For the text-containing cell, return its midpoint in (X, Y) coordinate format. 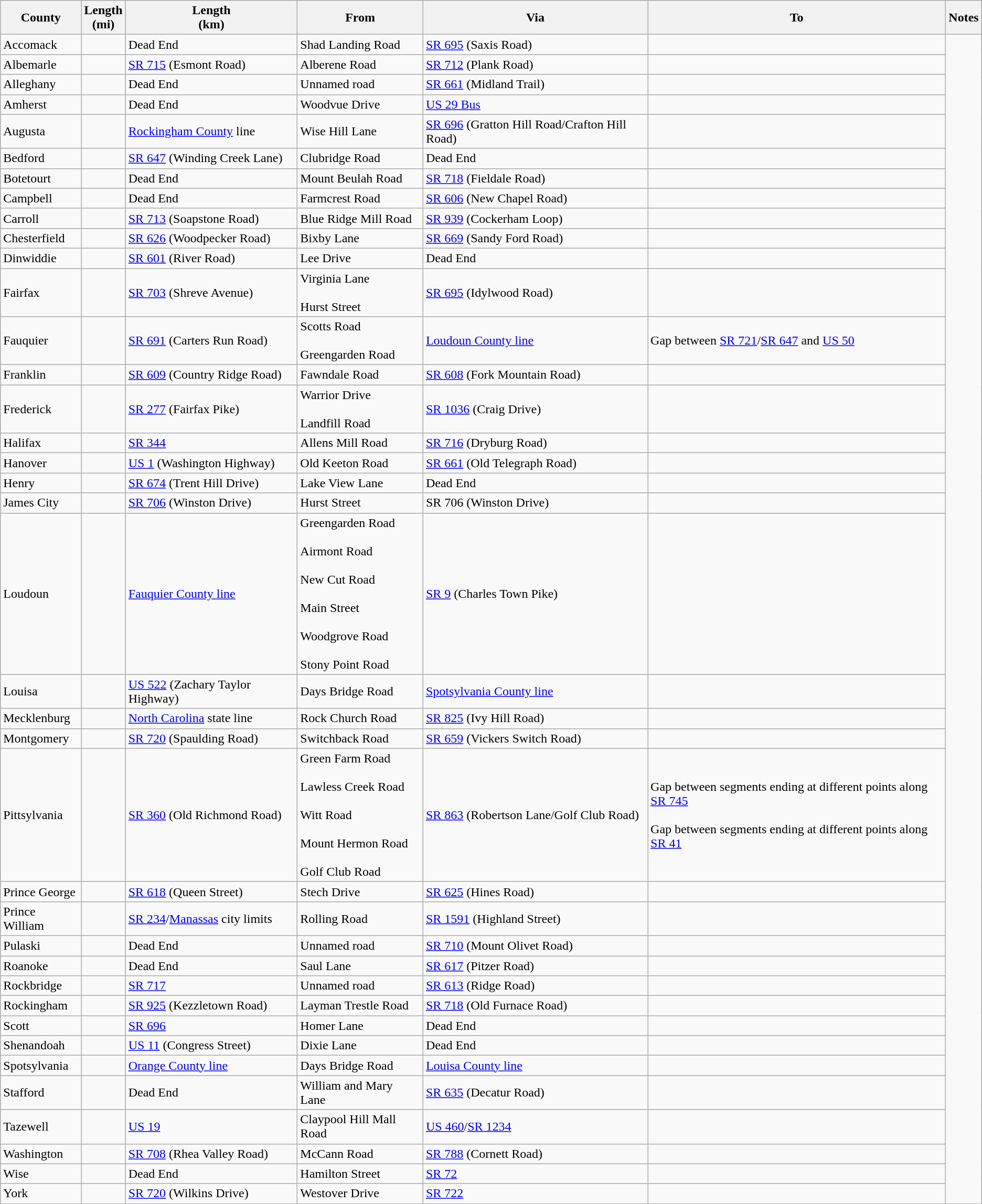
SR 625 (Hines Road) (535, 891)
US 19 (211, 1126)
SR 788 (Cornett Road) (535, 1154)
Dixie Lane (360, 1046)
SR 360 (Old Richmond Road) (211, 815)
Wise Hill Lane (360, 131)
Switchback Road (360, 738)
Scott (41, 1026)
Henry (41, 483)
Wise (41, 1174)
Notes (964, 18)
Old Keeton Road (360, 463)
Homer Lane (360, 1026)
Botetourt (41, 178)
Carroll (41, 218)
Prince William (41, 919)
Warrior DriveLandfill Road (360, 409)
Claypool Hill Mall Road (360, 1126)
SR 710 (Mount Olivet Road) (535, 945)
County (41, 18)
Fauquier (41, 341)
Scotts RoadGreengarden Road (360, 341)
Spotsylvania County line (535, 691)
SR 635 (Decatur Road) (535, 1093)
Montgomery (41, 738)
Prince George (41, 891)
US 460/SR 1234 (535, 1126)
SR 713 (Soapstone Road) (211, 218)
To (797, 18)
Lake View Lane (360, 483)
SR 863 (Robertson Lane/Golf Club Road) (535, 815)
SR 925 (Kezzletown Road) (211, 1006)
SR 661 (Midland Trail) (535, 84)
SR 674 (Trent Hill Drive) (211, 483)
Fawndale Road (360, 375)
Greengarden RoadAirmont RoadNew Cut RoadMain StreetWoodgrove RoadStony Point Road (360, 594)
Virginia LaneHurst Street (360, 293)
Gap between segments ending at different points along SR 745Gap between segments ending at different points along SR 41 (797, 815)
Gap between SR 721/SR 647 and US 50 (797, 341)
Spotsylvania (41, 1066)
Length(km) (211, 18)
Washington (41, 1154)
Franklin (41, 375)
SR 647 (Winding Creek Lane) (211, 158)
SR 825 (Ivy Hill Road) (535, 718)
Chesterfield (41, 238)
Blue Ridge Mill Road (360, 218)
Mount Beulah Road (360, 178)
Saul Lane (360, 965)
Clubridge Road (360, 158)
US 522 (Zachary Taylor Highway) (211, 691)
Bixby Lane (360, 238)
William and Mary Lane (360, 1093)
Layman Trestle Road (360, 1006)
SR 695 (Idylwood Road) (535, 293)
Orange County line (211, 1066)
Loudoun (41, 594)
Rock Church Road (360, 718)
SR 718 (Old Furnace Road) (535, 1006)
US 1 (Washington Highway) (211, 463)
Length(mi) (103, 18)
Rockingham County line (211, 131)
Tazewell (41, 1126)
SR 720 (Wilkins Drive) (211, 1194)
Fairfax (41, 293)
Pulaski (41, 945)
SR 9 (Charles Town Pike) (535, 594)
SR 696 (Gratton Hill Road/Crafton Hill Road) (535, 131)
Louisa (41, 691)
SR 712 (Plank Road) (535, 64)
Stech Drive (360, 891)
Roanoke (41, 965)
SR 718 (Fieldale Road) (535, 178)
Campbell (41, 198)
SR 626 (Woodpecker Road) (211, 238)
North Carolina state line (211, 718)
SR 659 (Vickers Switch Road) (535, 738)
Accomack (41, 45)
York (41, 1194)
Pittsylvania (41, 815)
SR 613 (Ridge Road) (535, 986)
US 29 Bus (535, 104)
SR 1591 (Highland Street) (535, 919)
Albemarle (41, 64)
From (360, 18)
Augusta (41, 131)
Rolling Road (360, 919)
Stafford (41, 1093)
Green Farm RoadLawless Creek RoadWitt RoadMount Hermon RoadGolf Club Road (360, 815)
Via (535, 18)
Rockbridge (41, 986)
Frederick (41, 409)
SR 703 (Shreve Avenue) (211, 293)
SR 234/Manassas city limits (211, 919)
US 11 (Congress Street) (211, 1046)
Farmcrest Road (360, 198)
Hurst Street (360, 503)
SR 695 (Saxis Road) (535, 45)
Amherst (41, 104)
SR 715 (Esmont Road) (211, 64)
SR 344 (211, 443)
SR 608 (Fork Mountain Road) (535, 375)
Allens Mill Road (360, 443)
SR 618 (Queen Street) (211, 891)
SR 720 (Spaulding Road) (211, 738)
SR 72 (535, 1174)
Rockingham (41, 1006)
SR 669 (Sandy Ford Road) (535, 238)
SR 696 (211, 1026)
SR 716 (Dryburg Road) (535, 443)
Alleghany (41, 84)
Bedford (41, 158)
James City (41, 503)
Hamilton Street (360, 1174)
SR 661 (Old Telegraph Road) (535, 463)
Louisa County line (535, 1066)
SR 601 (River Road) (211, 258)
Shenandoah (41, 1046)
Loudoun County line (535, 341)
SR 606 (New Chapel Road) (535, 198)
Westover Drive (360, 1194)
Hanover (41, 463)
McCann Road (360, 1154)
SR 1036 (Craig Drive) (535, 409)
Mecklenburg (41, 718)
Shad Landing Road (360, 45)
Fauquier County line (211, 594)
Lee Drive (360, 258)
Alberene Road (360, 64)
Woodvue Drive (360, 104)
SR 717 (211, 986)
SR 617 (Pitzer Road) (535, 965)
SR 691 (Carters Run Road) (211, 341)
SR 722 (535, 1194)
Dinwiddie (41, 258)
SR 277 (Fairfax Pike) (211, 409)
Halifax (41, 443)
SR 609 (Country Ridge Road) (211, 375)
SR 708 (Rhea Valley Road) (211, 1154)
SR 939 (Cockerham Loop) (535, 218)
